Return [X, Y] of the center of cell containing provided text 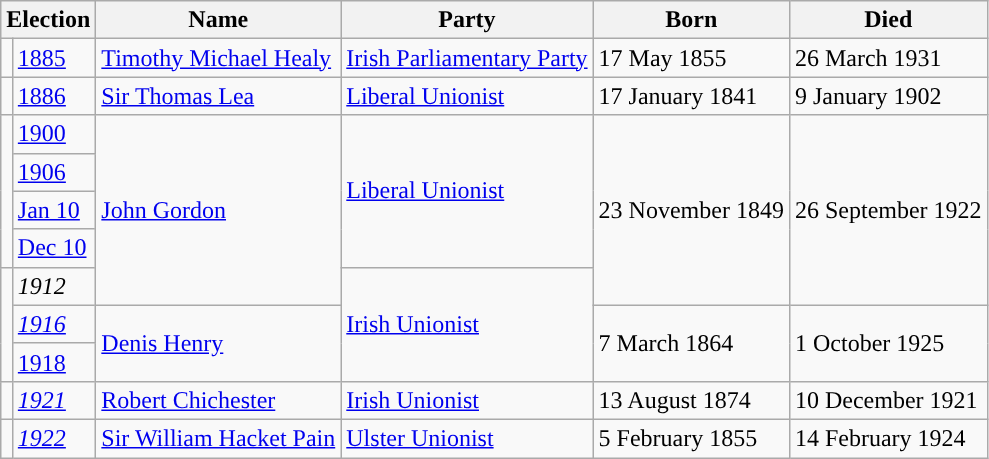
Party [467, 20]
10 December 1921 [888, 400]
1918 [54, 362]
1921 [54, 400]
5 February 1855 [691, 438]
1886 [54, 96]
Timothy Michael Healy [218, 58]
Jan 10 [54, 210]
Election [48, 20]
Ulster Unionist [467, 438]
9 January 1902 [888, 96]
17 May 1855 [691, 58]
13 August 1874 [691, 400]
14 February 1924 [888, 438]
Denis Henry [218, 343]
Died [888, 20]
John Gordon [218, 210]
7 March 1864 [691, 343]
Name [218, 20]
1922 [54, 438]
Born [691, 20]
Sir Thomas Lea [218, 96]
1885 [54, 58]
1 October 1925 [888, 343]
Irish Parliamentary Party [467, 58]
17 January 1841 [691, 96]
Robert Chichester [218, 400]
1912 [54, 286]
1900 [54, 134]
1906 [54, 172]
Dec 10 [54, 248]
Sir William Hacket Pain [218, 438]
1916 [54, 324]
23 November 1849 [691, 210]
26 September 1922 [888, 210]
26 March 1931 [888, 58]
